Identify which cell holds the provided text, then report its [x, y] central coordinate. 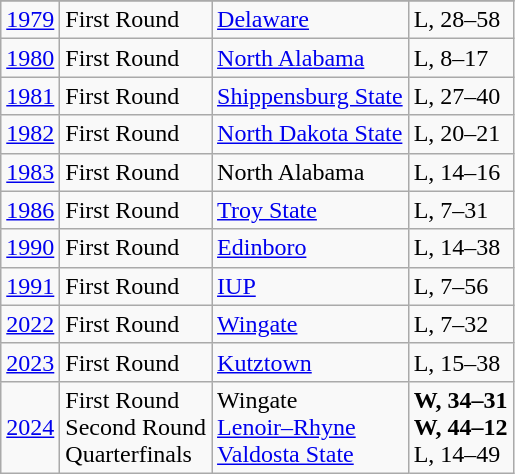
1986 [30, 210]
W, 34–31 W, 44–12L, 14–49 [460, 427]
Wingate [310, 324]
1981 [30, 96]
1983 [30, 172]
L, 7–32 [460, 324]
1990 [30, 248]
1982 [30, 134]
L, 14–38 [460, 248]
1979 [30, 20]
First RoundSecond RoundQuarterfinals [136, 427]
2023 [30, 362]
IUP [310, 286]
North Dakota State [310, 134]
L, 14–16 [460, 172]
1991 [30, 286]
L, 8–17 [460, 58]
Edinboro [310, 248]
L, 15–38 [460, 362]
Kutztown [310, 362]
WingateLenoir–RhyneValdosta State [310, 427]
Troy State [310, 210]
1980 [30, 58]
L, 28–58 [460, 20]
Delaware [310, 20]
L, 20–21 [460, 134]
Shippensburg State [310, 96]
L, 27–40 [460, 96]
L, 7–31 [460, 210]
2024 [30, 427]
2022 [30, 324]
L, 7–56 [460, 286]
